Identify which cell holds the provided text, then report its (X, Y) central coordinate. 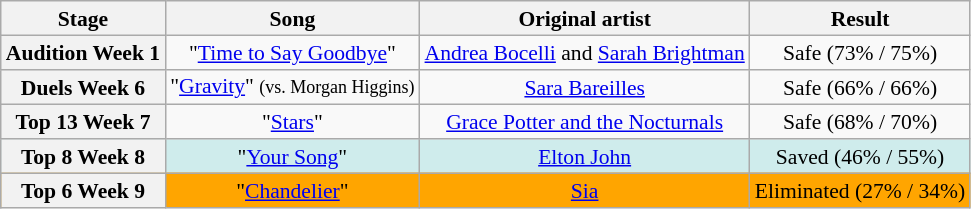
Sara Bareilles (585, 87)
Top 6 Week 9 (83, 190)
Safe (66% / 66%) (860, 87)
"Stars" (292, 122)
Sia (585, 190)
"Chandelier" (292, 190)
Audition Week 1 (83, 52)
Original artist (585, 18)
Stage (83, 18)
Song (292, 18)
"Time to Say Goodbye" (292, 52)
Top 13 Week 7 (83, 122)
"Your Song" (292, 156)
Safe (68% / 70%) (860, 122)
Result (860, 18)
Safe (73% / 75%) (860, 52)
"Gravity" (vs. Morgan Higgins) (292, 87)
Saved (46% / 55%) (860, 156)
Elton John (585, 156)
Duels Week 6 (83, 87)
Andrea Bocelli and Sarah Brightman (585, 52)
Grace Potter and the Nocturnals (585, 122)
Top 8 Week 8 (83, 156)
Eliminated (27% / 34%) (860, 190)
